Capture the cell that displays the provided text and extract its (x, y) central coordinate. 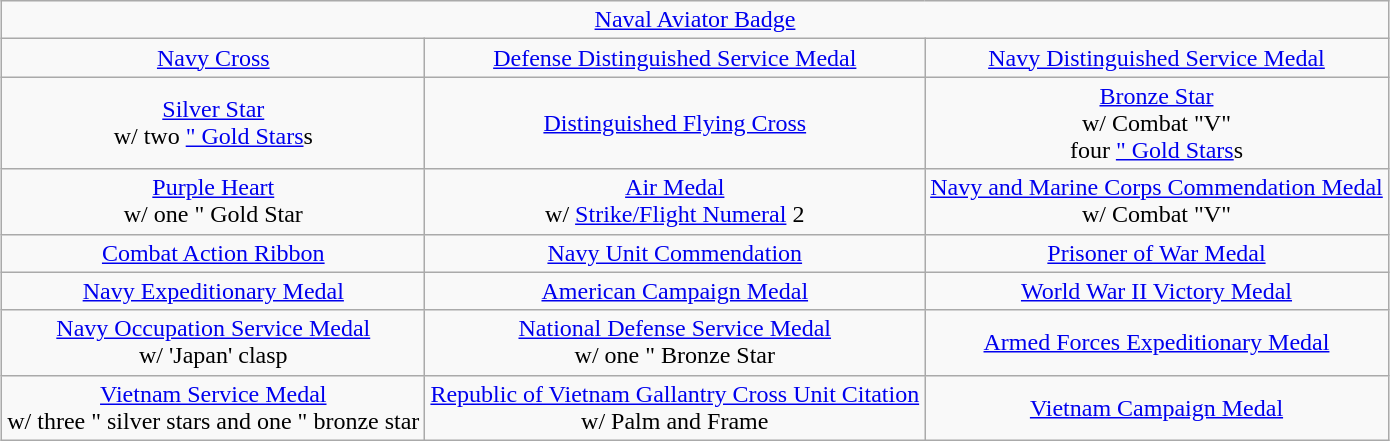
Distinguished Flying Cross (675, 123)
Silver Starw/ two " Gold Starss (214, 123)
Naval Aviator Badge (696, 20)
Prisoner of War Medal (1157, 253)
National Defense Service Medalw/ one " Bronze Star (675, 342)
Air Medal w/ Strike/Flight Numeral 2 (675, 202)
Bronze Starw/ Combat "V" four " Gold Starss (1157, 123)
Republic of Vietnam Gallantry Cross Unit Citationw/ Palm and Frame (675, 408)
Defense Distinguished Service Medal (675, 58)
Vietnam Campaign Medal (1157, 408)
Navy Unit Commendation (675, 253)
American Campaign Medal (675, 291)
World War II Victory Medal (1157, 291)
Navy Cross (214, 58)
Navy Occupation Service Medalw/ 'Japan' clasp (214, 342)
Combat Action Ribbon (214, 253)
Navy and Marine Corps Commendation Medalw/ Combat "V" (1157, 202)
Vietnam Service Medalw/ three " silver stars and one " bronze star (214, 408)
Navy Expeditionary Medal (214, 291)
Navy Distinguished Service Medal (1157, 58)
Purple Heartw/ one " Gold Star (214, 202)
Armed Forces Expeditionary Medal (1157, 342)
